Return the (x, y) coordinate for the center point of the cell that contains the specified text.  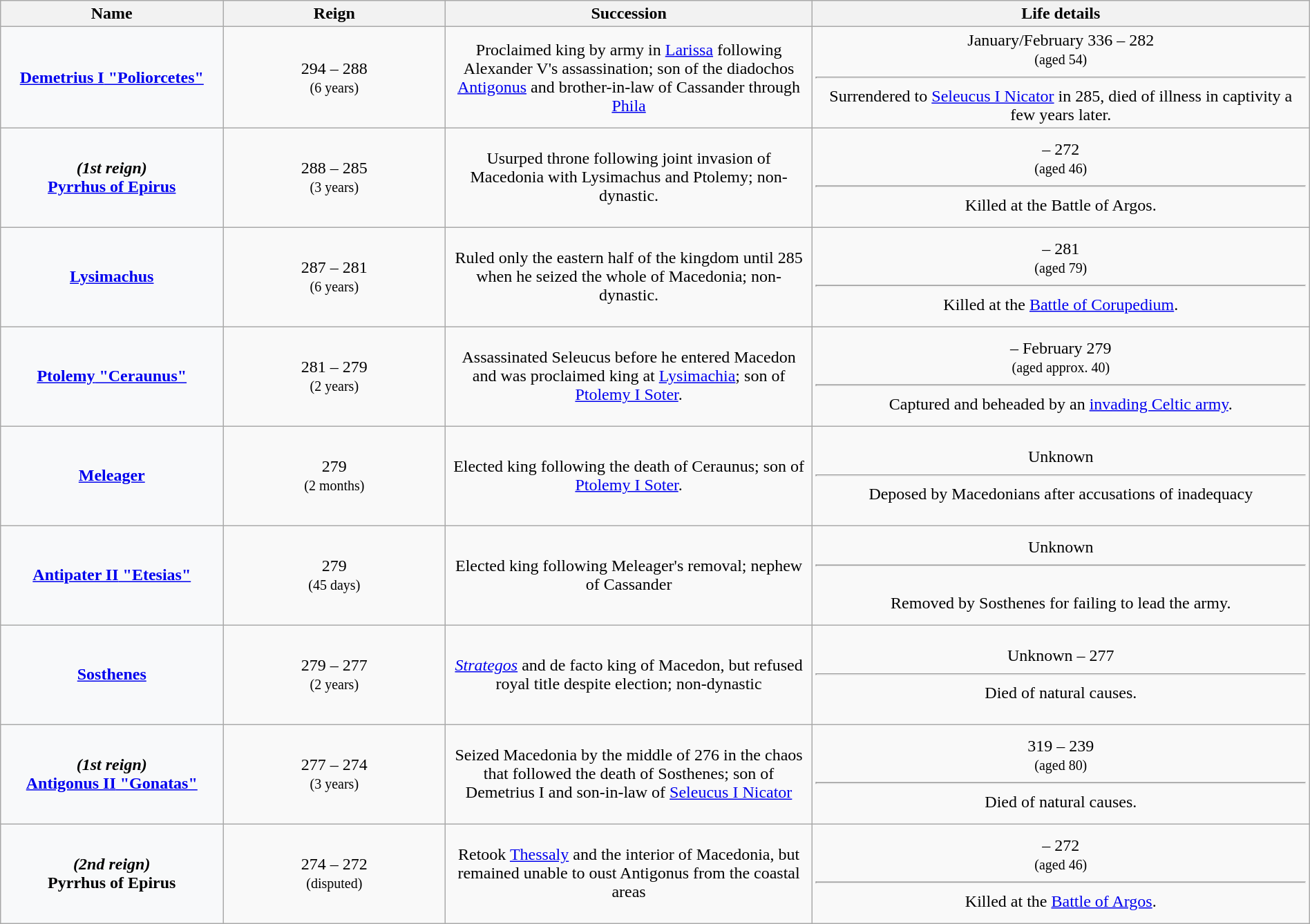
Strategos and de facto king of Macedon, but refused royal title despite election; non-dynastic (629, 675)
319 – 239(aged 80)Died of natural causes. (1061, 774)
279(2 months) (334, 476)
Retook Thessaly and the interior of Macedonia, but remained unable to oust Antigonus from the coastal areas (629, 874)
– February 279 (aged approx. 40)Captured and beheaded by an invading Celtic army. (1061, 376)
Assassinated Seleucus before he entered Macedon and was proclaimed king at Lysimachia; son of Ptolemy I Soter. (629, 376)
Unknown – 277 Died of natural causes. (1061, 675)
Usurped throne following joint invasion of Macedonia with Lysimachus and Ptolemy; non-dynastic. (629, 177)
Antipater II "Etesias" (112, 575)
Sosthenes (112, 675)
Name (112, 14)
Unknown Removed by Sosthenes for failing to lead the army. (1061, 575)
January/February 336 – 282(aged 54)Surrendered to Seleucus I Nicator in 285, died of illness in captivity a few years later. (1061, 77)
Seized Macedonia by the middle of 276 in the chaos that followed the death of Sosthenes; son of Demetrius I and son-in-law of Seleucus I Nicator (629, 774)
294 – 288(6 years) (334, 77)
279(45 days) (334, 575)
Unknown Deposed by Macedonians after accusations of inadequacy (1061, 476)
Life details (1061, 14)
Ruled only the eastern half of the kingdom until 285 when he seized the whole of Macedonia; non-dynastic. (629, 277)
288 – 285(3 years) (334, 177)
Demetrius I "Poliorcetes" (112, 77)
279 – 277(2 years) (334, 675)
281 – 279(2 years) (334, 376)
Ptolemy "Ceraunus" (112, 376)
Reign (334, 14)
Lysimachus (112, 277)
Succession (629, 14)
Elected king following Meleager's removal; nephew of Cassander (629, 575)
– 281 (aged 79)Killed at the Battle of Corupedium. (1061, 277)
Elected king following the death of Ceraunus; son of Ptolemy I Soter. (629, 476)
(2nd reign)Pyrrhus of Epirus (112, 874)
277 – 274(3 years) (334, 774)
(1st reign)Antigonus II "Gonatas" (112, 774)
(1st reign)Pyrrhus of Epirus (112, 177)
Meleager (112, 476)
274 – 272(disputed) (334, 874)
287 – 281(6 years) (334, 277)
